Provide the (X, Y) coordinate of the cell's center where the given text is located.  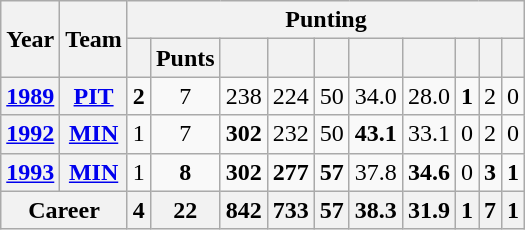
232 (290, 134)
Punts (185, 58)
277 (290, 172)
8 (185, 172)
43.1 (376, 134)
1993 (30, 172)
37.8 (376, 172)
34.6 (428, 172)
Punting (326, 20)
Year (30, 39)
842 (244, 210)
1992 (30, 134)
4 (138, 210)
28.0 (428, 96)
Career (64, 210)
733 (290, 210)
31.9 (428, 210)
38.3 (376, 210)
238 (244, 96)
Team (94, 39)
3 (490, 172)
22 (185, 210)
1989 (30, 96)
224 (290, 96)
33.1 (428, 134)
PIT (94, 96)
34.0 (376, 96)
